From the cell containing the given text, extract its center point as [x, y] coordinate. 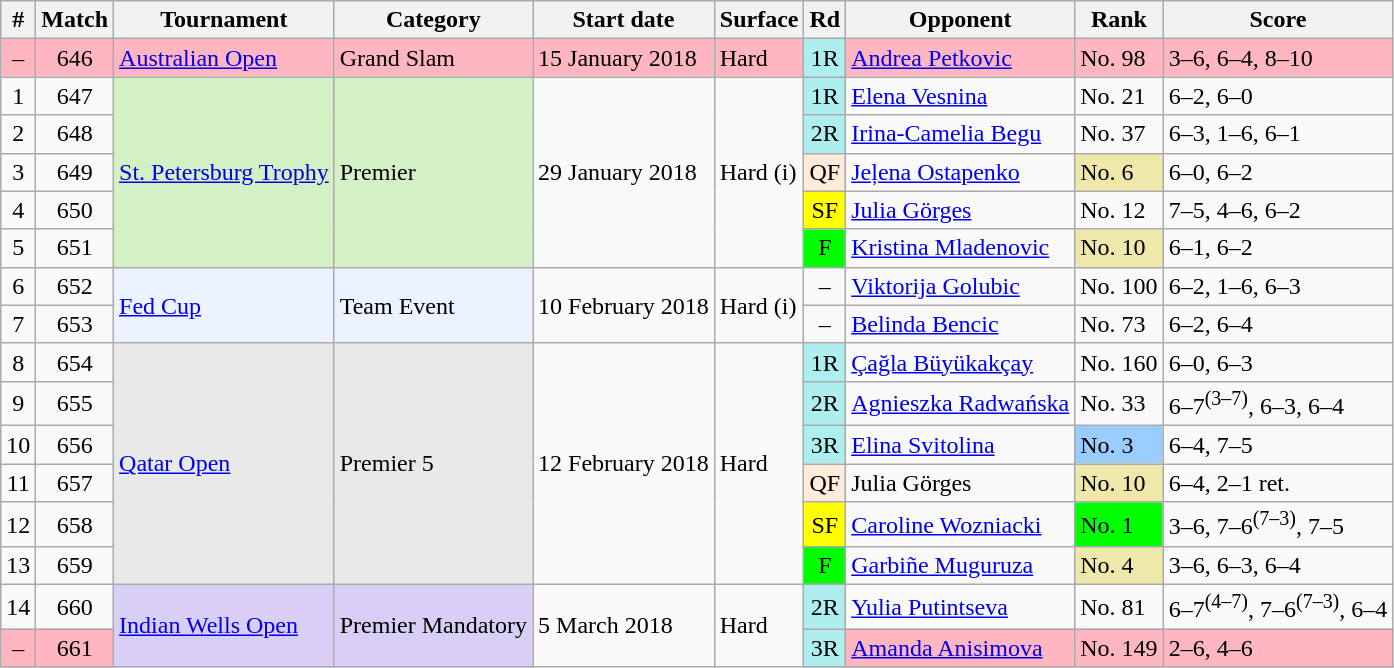
3–6, 6–4, 8–10 [1278, 58]
6–2, 1–6, 6–3 [1278, 286]
No. 4 [1119, 566]
Garbiñe Muguruza [960, 566]
Team Event [433, 305]
651 [75, 248]
6–7(4–7), 7–6(7–3), 6–4 [1278, 608]
652 [75, 286]
3–6, 6–3, 6–4 [1278, 566]
Grand Slam [433, 58]
6–3, 1–6, 6–1 [1278, 134]
No. 12 [1119, 210]
646 [75, 58]
10 February 2018 [624, 305]
Indian Wells Open [224, 626]
St. Petersburg Trophy [224, 172]
No. 149 [1119, 648]
1 [18, 96]
659 [75, 566]
11 [18, 483]
Category [433, 20]
No. 21 [1119, 96]
No. 98 [1119, 58]
7–5, 4–6, 6–2 [1278, 210]
Tournament [224, 20]
658 [75, 524]
653 [75, 324]
15 January 2018 [624, 58]
4 [18, 210]
Fed Cup [224, 305]
647 [75, 96]
Qatar Open [224, 464]
13 [18, 566]
656 [75, 445]
10 [18, 445]
Premier 5 [433, 464]
Match [75, 20]
No. 160 [1119, 362]
Viktorija Golubic [960, 286]
5 March 2018 [624, 626]
Rank [1119, 20]
Yulia Putintseva [960, 608]
2 [18, 134]
12 [18, 524]
No. 1 [1119, 524]
6–2, 6–0 [1278, 96]
No. 73 [1119, 324]
649 [75, 172]
6–4, 7–5 [1278, 445]
Irina-Camelia Begu [960, 134]
Opponent [960, 20]
Start date [624, 20]
Amanda Anisimova [960, 648]
6 [18, 286]
Premier Mandatory [433, 626]
No. 6 [1119, 172]
655 [75, 404]
3–6, 7–6(7–3), 7–5 [1278, 524]
14 [18, 608]
Agnieszka Radwańska [960, 404]
No. 37 [1119, 134]
Australian Open [224, 58]
3 [18, 172]
6–0, 6–2 [1278, 172]
6–0, 6–3 [1278, 362]
Caroline Wozniacki [960, 524]
Elina Svitolina [960, 445]
12 February 2018 [624, 464]
Premier [433, 172]
# [18, 20]
Surface [759, 20]
9 [18, 404]
Jeļena Ostapenko [960, 172]
No. 100 [1119, 286]
No. 33 [1119, 404]
6–1, 6–2 [1278, 248]
654 [75, 362]
2–6, 4–6 [1278, 648]
No. 3 [1119, 445]
Çağla Büyükakçay [960, 362]
Andrea Petkovic [960, 58]
648 [75, 134]
6–2, 6–4 [1278, 324]
Elena Vesnina [960, 96]
Belinda Bencic [960, 324]
No. 81 [1119, 608]
6–7(3–7), 6–3, 6–4 [1278, 404]
650 [75, 210]
6–4, 2–1 ret. [1278, 483]
Score [1278, 20]
5 [18, 248]
661 [75, 648]
7 [18, 324]
657 [75, 483]
Kristina Mladenovic [960, 248]
Rd [825, 20]
8 [18, 362]
660 [75, 608]
29 January 2018 [624, 172]
